Scan for the cell matching the given text and deliver its [X, Y] coordinate at center. 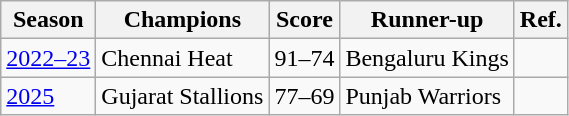
Ref. [540, 20]
Gujarat Stallions [182, 96]
Bengaluru Kings [427, 58]
Season [48, 20]
91–74 [304, 58]
Champions [182, 20]
2022–23 [48, 58]
Punjab Warriors [427, 96]
77–69 [304, 96]
Score [304, 20]
Runner-up [427, 20]
2025 [48, 96]
Chennai Heat [182, 58]
